Locate the cell with the specified text and output its (x, y) center coordinate. 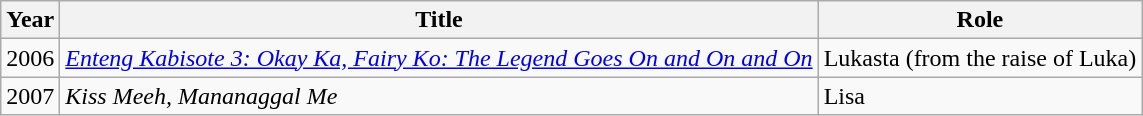
Lukasta (from the raise of Luka) (980, 58)
Kiss Meeh, Mananaggal Me (439, 96)
2007 (30, 96)
2006 (30, 58)
Title (439, 20)
Lisa (980, 96)
Role (980, 20)
Enteng Kabisote 3: Okay Ka, Fairy Ko: The Legend Goes On and On and On (439, 58)
Year (30, 20)
